Return the (X, Y) coordinate for the center point of the cell that contains the specified text.  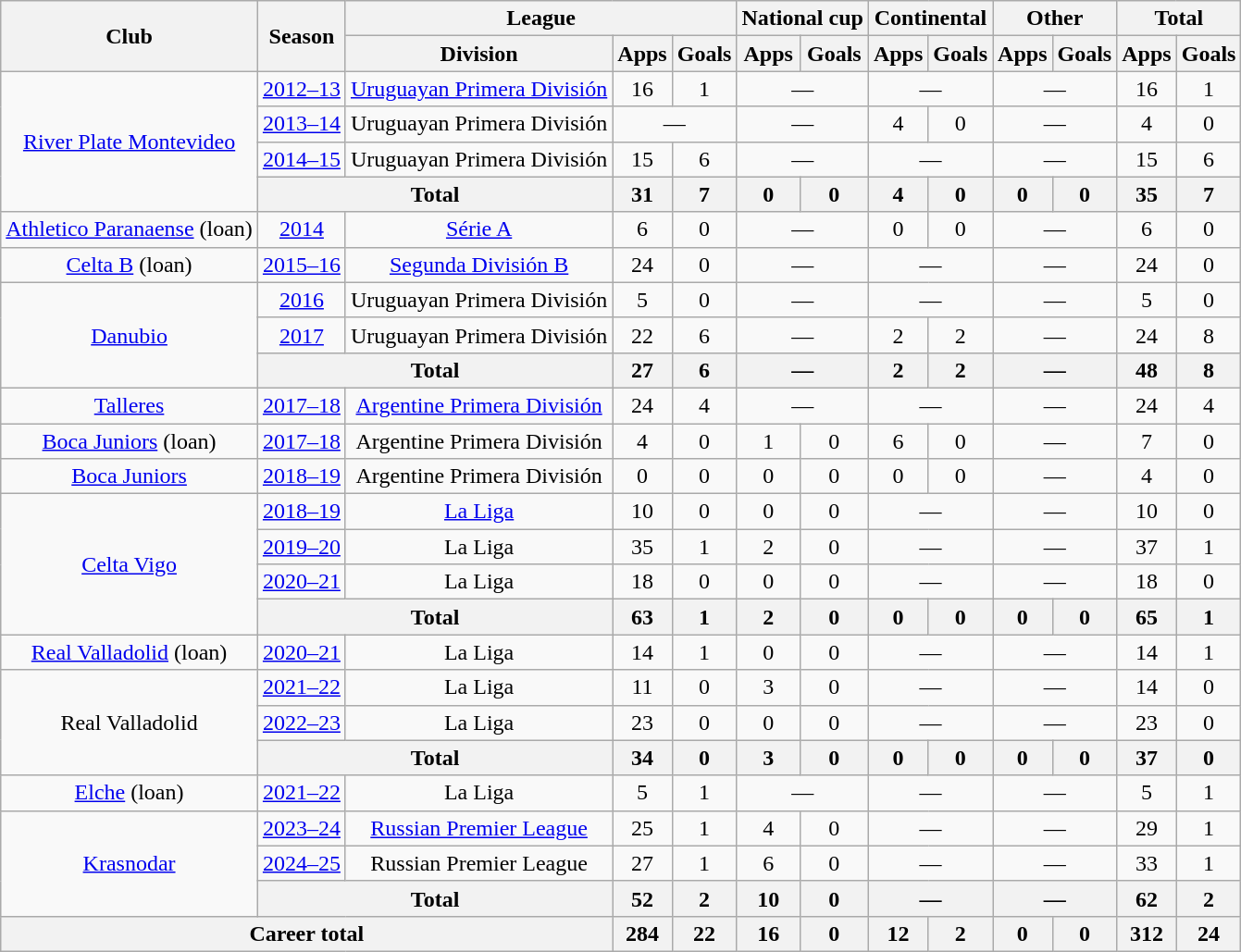
Boca Juniors (130, 476)
34 (642, 758)
48 (1147, 370)
Boca Juniors (loan) (130, 441)
National cup (802, 19)
2017 (302, 335)
52 (642, 898)
29 (1147, 828)
Segunda División B (478, 265)
31 (642, 194)
Club (130, 36)
2019–20 (302, 547)
284 (642, 933)
Danubio (130, 335)
Celta Vigo (130, 564)
Real Valladolid (loan) (130, 652)
65 (1147, 617)
Série A (478, 229)
Season (302, 36)
2023–24 (302, 828)
33 (1147, 863)
11 (642, 687)
12 (898, 933)
Career total (307, 933)
Celta B (loan) (130, 265)
League (540, 19)
Athletico Paranaense (loan) (130, 229)
Elche (loan) (130, 793)
Krasnodar (130, 863)
2012–13 (302, 89)
Division (478, 54)
2016 (302, 300)
2024–25 (302, 863)
Talleres (130, 405)
2014 (302, 229)
2022–23 (302, 723)
Other (1055, 19)
25 (642, 828)
2015–16 (302, 265)
Real Valladolid (130, 723)
River Plate Montevideo (130, 142)
62 (1147, 898)
2013–14 (302, 124)
312 (1147, 933)
2014–15 (302, 159)
Continental (930, 19)
63 (642, 617)
